Scan for the cell matching the given text and deliver its (X, Y) coordinate at center. 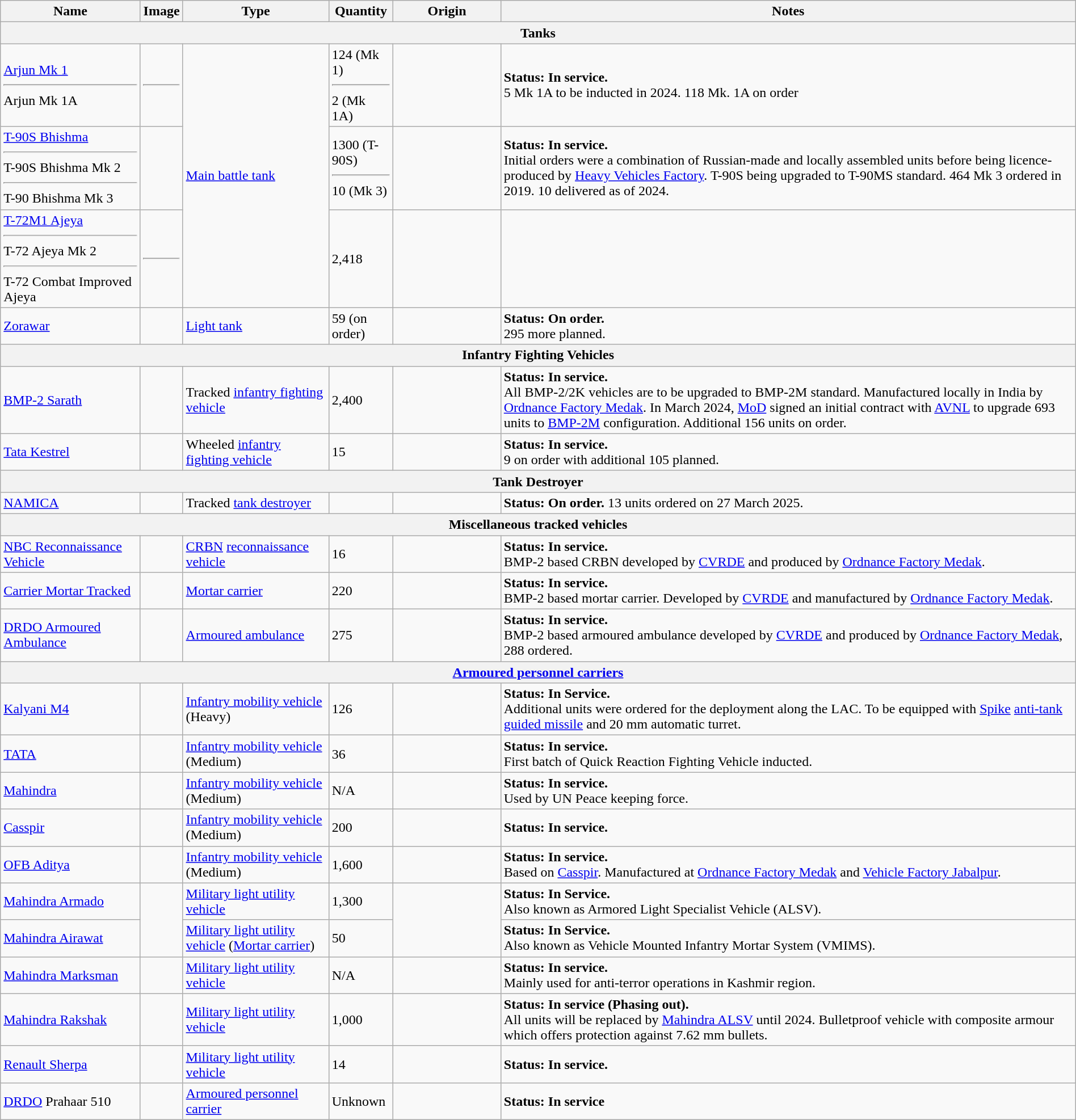
DRDO Armoured Ambulance (70, 635)
Tanks (538, 33)
Origin (447, 11)
16 (361, 554)
Renault Sherpa (70, 1064)
Miscellaneous tracked vehicles (538, 524)
Status: In service.BMP-2 based CRBN developed by CVRDE and produced by Ordnance Factory Medak. (788, 554)
Tata Kestrel (70, 452)
36 (361, 753)
2,400 (361, 399)
Status: In service. First batch of Quick Reaction Fighting Vehicle inducted. (788, 753)
Status: In Service.Also known as Armored Light Specialist Vehicle (ALSV). (788, 901)
Name (70, 11)
Mahindra Airawat (70, 938)
Armoured personnel carriers (538, 672)
Mahindra (70, 791)
Mahindra Marksman (70, 975)
Kalyani M4 (70, 709)
Status: In service.5 Mk 1A to be inducted in 2024. 118 Mk. 1A on order (788, 85)
Infantry Fighting Vehicles (538, 355)
Status: In service.Based on Casspir. Manufactured at Ordnance Factory Medak and Vehicle Factory Jabalpur. (788, 865)
Mahindra Armado (70, 901)
1,000 (361, 1020)
Carrier Mortar Tracked (70, 591)
Mortar carrier (255, 591)
124 (Mk 1) 2 (Mk 1A) (361, 85)
1,300 (361, 901)
NBC Reconnaissance Vehicle (70, 554)
Status: In service.BMP-2 based mortar carrier. Developed by CVRDE and manufactured by Ordnance Factory Medak. (788, 591)
NAMICA (70, 503)
Status: In Service.Also known as Vehicle Mounted Infantry Mortar System (VMIMS). (788, 938)
Arjun Mk 1Arjun Mk 1A (70, 85)
CRBN reconnaissance vehicle (255, 554)
Zorawar (70, 326)
Status: On order.295 more planned. (788, 326)
Type (255, 11)
Image (161, 11)
T-90S Bhishma T-90S Bhishma Mk 2 T-90 Bhishma Mk 3 (70, 168)
Casspir (70, 827)
Main battle tank (255, 176)
59 (on order) (361, 326)
Status: In service.BMP-2 based armoured ambulance developed by CVRDE and produced by Ordnance Factory Medak, 288 ordered. (788, 635)
OFB Aditya (70, 865)
Status: In service. Used by UN Peace keeping force. (788, 791)
DRDO Prahaar 510 (70, 1101)
Status: On order. 13 units ordered on 27 March 2025. (788, 503)
126 (361, 709)
Status: In service (788, 1101)
200 (361, 827)
T-72M1 AjeyaT-72 Ajeya Mk 2 T-72 Combat Improved Ajeya (70, 259)
Infantry mobility vehicle (Heavy) (255, 709)
Notes (788, 11)
220 (361, 591)
1,600 (361, 865)
Military light utility vehicle (Mortar carrier) (255, 938)
15 (361, 452)
Unknown (361, 1101)
2,418 (361, 259)
TATA (70, 753)
Light tank (255, 326)
Armoured ambulance (255, 635)
Mahindra Rakshak (70, 1020)
50 (361, 938)
BMP-2 Sarath (70, 399)
Armoured personnel carrier (255, 1101)
Status: In service.9 on order with additional 105 planned. (788, 452)
Tracked infantry fighting vehicle (255, 399)
Tracked tank destroyer (255, 503)
275 (361, 635)
Status: In service.Mainly used for anti-terror operations in Kashmir region. (788, 975)
1300 (T-90S) 10 (Mk 3) (361, 168)
Quantity (361, 11)
Wheeled infantry fighting vehicle (255, 452)
Tank Destroyer (538, 481)
14 (361, 1064)
